Extract the [x, y] coordinate from the center of the cell holding the provided text.  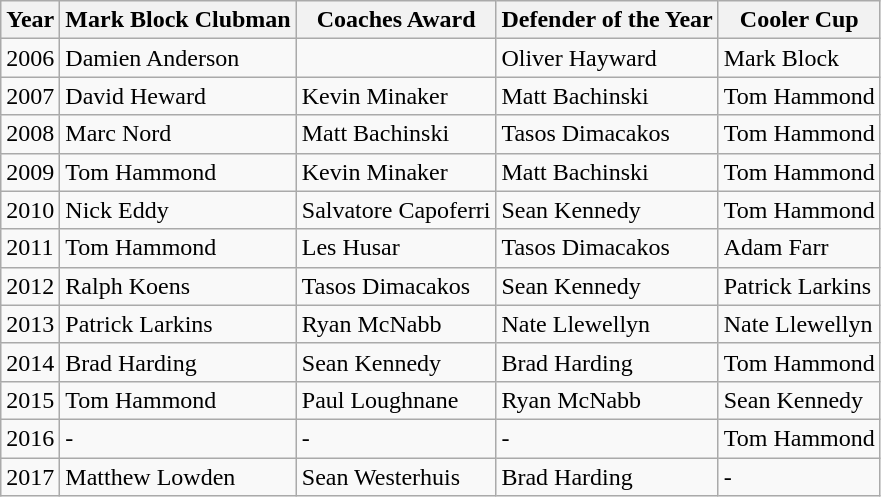
David Heward [178, 96]
2009 [30, 172]
Defender of the Year [607, 20]
2016 [30, 438]
Matthew Lowden [178, 477]
2013 [30, 324]
Sean Westerhuis [396, 477]
Ralph Koens [178, 286]
Nick Eddy [178, 210]
2015 [30, 400]
2008 [30, 134]
2012 [30, 286]
2017 [30, 477]
2014 [30, 362]
Mark Block Clubman [178, 20]
2006 [30, 58]
Year [30, 20]
2010 [30, 210]
2011 [30, 248]
Coaches Award [396, 20]
Salvatore Capoferri [396, 210]
Damien Anderson [178, 58]
Les Husar [396, 248]
Marc Nord [178, 134]
Adam Farr [799, 248]
Paul Loughnane [396, 400]
Oliver Hayward [607, 58]
2007 [30, 96]
Mark Block [799, 58]
Cooler Cup [799, 20]
